Find where the given text appears and provide that cell's center as (X, Y) coordinate. 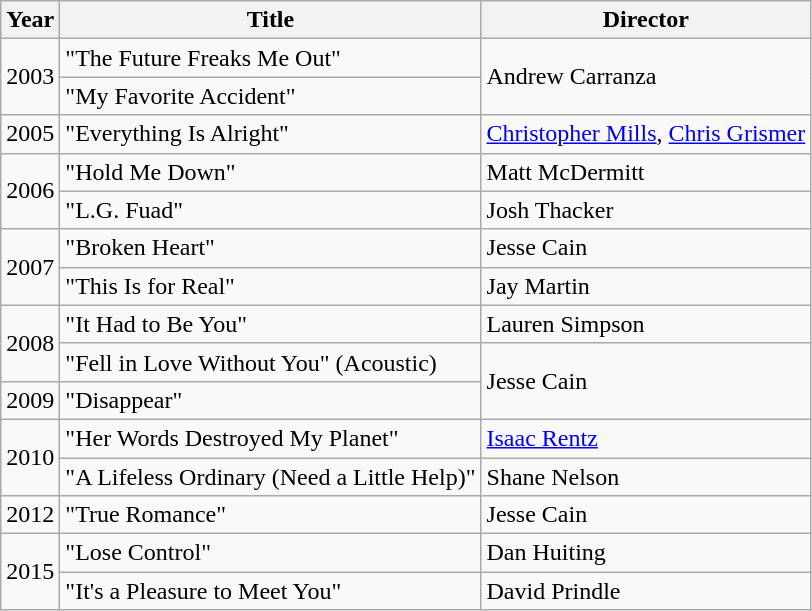
"Broken Heart" (270, 248)
2012 (30, 515)
Matt McDermitt (646, 172)
Jay Martin (646, 286)
"The Future Freaks Me Out" (270, 58)
"My Favorite Accident" (270, 96)
Josh Thacker (646, 210)
Director (646, 20)
2008 (30, 343)
"Everything Is Alright" (270, 134)
Lauren Simpson (646, 324)
Christopher Mills, Chris Grismer (646, 134)
2006 (30, 191)
"Fell in Love Without You" (Acoustic) (270, 362)
"A Lifeless Ordinary (Need a Little Help)" (270, 477)
2015 (30, 572)
2009 (30, 400)
Shane Nelson (646, 477)
2003 (30, 77)
"Lose Control" (270, 553)
"Hold Me Down" (270, 172)
"It's a Pleasure to Meet You" (270, 591)
"Her Words Destroyed My Planet" (270, 438)
Title (270, 20)
Andrew Carranza (646, 77)
2007 (30, 267)
David Prindle (646, 591)
"L.G. Fuad" (270, 210)
Year (30, 20)
Isaac Rentz (646, 438)
"It Had to Be You" (270, 324)
2010 (30, 457)
Dan Huiting (646, 553)
"True Romance" (270, 515)
2005 (30, 134)
"Disappear" (270, 400)
"This Is for Real" (270, 286)
